Locate the cell with the specified text and output its (x, y) center coordinate. 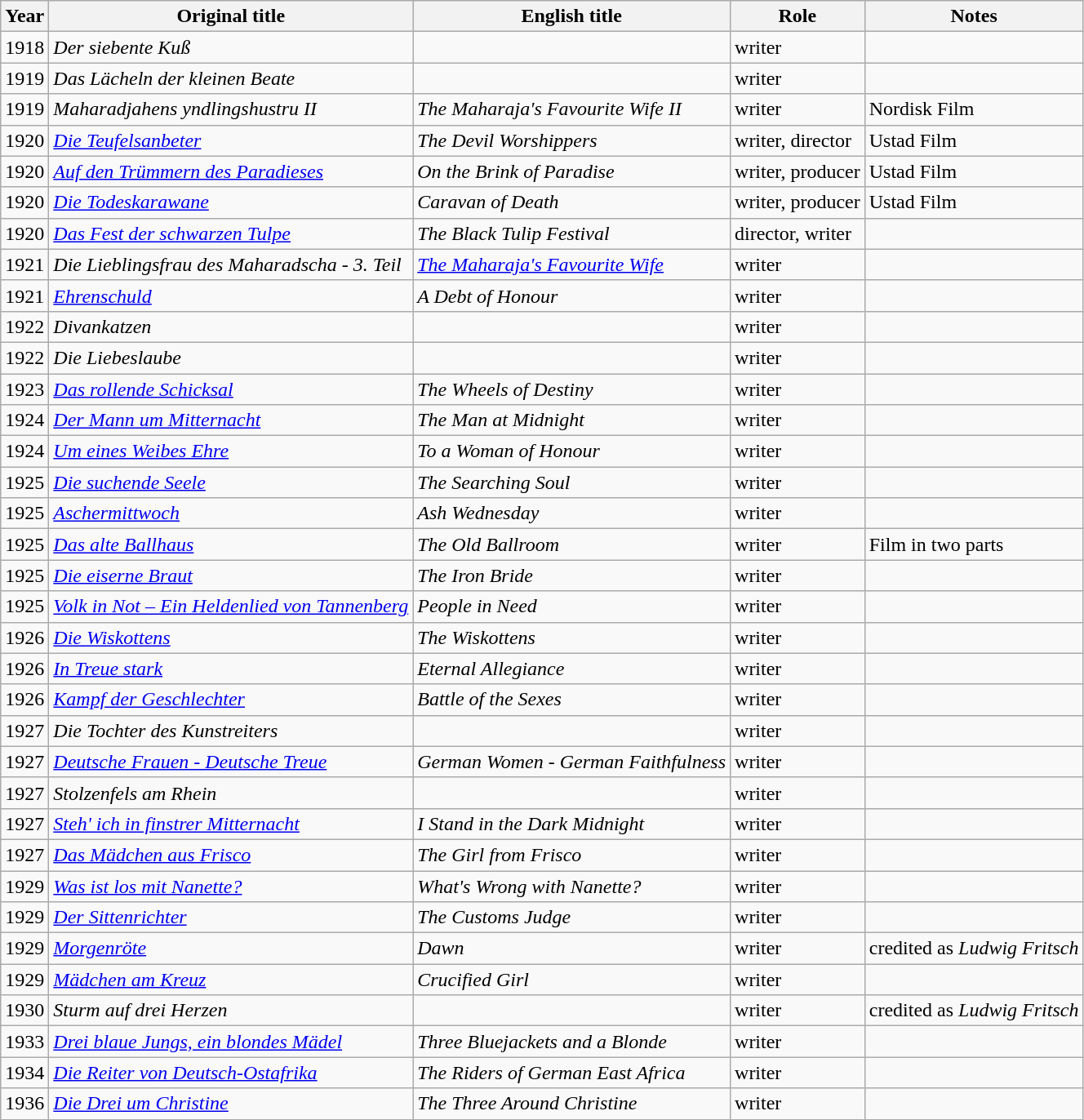
On the Brink of Paradise (571, 171)
The Riders of German East Africa (571, 1073)
The Three Around Christine (571, 1104)
A Debt of Honour (571, 296)
Die Drei um Christine (231, 1104)
The Black Tulip Festival (571, 233)
1933 (24, 1042)
People in Need (571, 607)
Nordisk Film (974, 109)
Um eines Weibes Ehre (231, 451)
Die Wiskottens (231, 638)
Three Bluejackets and a Blonde (571, 1042)
Maharadjahens yndlingshustru II (231, 109)
I Stand in the Dark Midnight (571, 824)
Die suchende Seele (231, 482)
writer, director (798, 140)
1936 (24, 1104)
Deutsche Frauen - Deutsche Treue (231, 762)
Die Reiter von Deutsch-Ostafrika (231, 1073)
Der Sittenrichter (231, 918)
Die Tochter des Kunstreiters (231, 731)
Die Liebeslaube (231, 358)
director, writer (798, 233)
Battle of the Sexes (571, 700)
Der Mann um Mitternacht (231, 420)
1930 (24, 1011)
Was ist los mit Nanette? (231, 886)
Caravan of Death (571, 202)
Steh' ich in finstrer Mitternacht (231, 824)
Die eiserne Braut (231, 576)
The Maharaja's Favourite Wife II (571, 109)
Ash Wednesday (571, 513)
Das Mädchen aus Frisco (231, 855)
Drei blaue Jungs, ein blondes Mädel (231, 1042)
Eternal Allegiance (571, 669)
The Wheels of Destiny (571, 389)
Die Todeskarawane (231, 202)
Ehrenschuld (231, 296)
Film in two parts (974, 544)
Das Fest der schwarzen Tulpe (231, 233)
Role (798, 16)
Sturm auf drei Herzen (231, 1011)
Der siebente Kuß (231, 47)
The Man at Midnight (571, 420)
Dawn (571, 949)
1923 (24, 389)
The Old Ballroom (571, 544)
The Devil Worshippers (571, 140)
Original title (231, 16)
Kampf der Geschlechter (231, 700)
Mädchen am Kreuz (231, 980)
Die Lieblingsfrau des Maharadscha - 3. Teil (231, 264)
Auf den Trümmern des Paradieses (231, 171)
Year (24, 16)
Crucified Girl (571, 980)
Morgenröte (231, 949)
Stolzenfels am Rhein (231, 793)
Divankatzen (231, 327)
1934 (24, 1073)
Das alte Ballhaus (231, 544)
Aschermittwoch (231, 513)
Volk in Not – Ein Heldenlied von Tannenberg (231, 607)
Das rollende Schicksal (231, 389)
The Girl from Frisco (571, 855)
Das Lächeln der kleinen Beate (231, 78)
English title (571, 16)
In Treue stark (231, 669)
1918 (24, 47)
The Wiskottens (571, 638)
To a Woman of Honour (571, 451)
German Women - German Faithfulness (571, 762)
The Searching Soul (571, 482)
The Iron Bride (571, 576)
Die Teufelsanbeter (231, 140)
Notes (974, 16)
The Maharaja's Favourite Wife (571, 264)
What's Wrong with Nanette? (571, 886)
The Customs Judge (571, 918)
